From the cell containing the given text, extract its center point as (X, Y) coordinate. 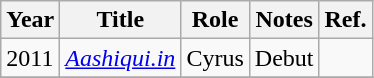
Title (120, 20)
Debut (284, 58)
Ref. (346, 20)
Notes (284, 20)
Role (215, 20)
Cyrus (215, 58)
Aashiqui.in (120, 58)
Year (30, 20)
2011 (30, 58)
